Pinpoint the cell where the given text exists, returning its [x, y] midpoint coordinate. 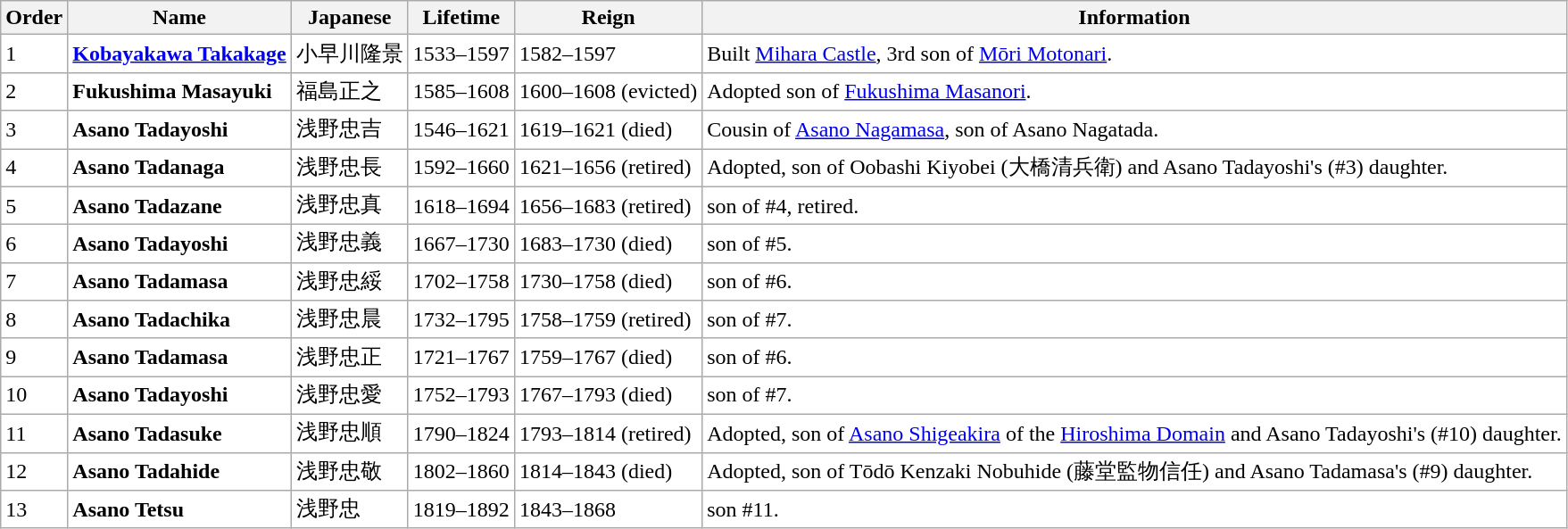
13 [34, 510]
1618–1694 [460, 205]
1582–1597 [608, 54]
浅野忠晨 [350, 319]
1752–1793 [460, 396]
son #11. [1134, 510]
Adopted, son of Tōdō Kenzaki Nobuhide (藤堂監物信任) and Asano Tadamasa's (#9) daughter. [1134, 471]
浅野忠真 [350, 205]
5 [34, 205]
son of #5. [1134, 244]
6 [34, 244]
Adopted son of Fukushima Masanori. [1134, 91]
9 [34, 357]
Asano Tadahide [179, 471]
Information [1134, 18]
Asano Tetsu [179, 510]
Lifetime [460, 18]
1790–1824 [460, 434]
1683–1730 (died) [608, 244]
浅野忠義 [350, 244]
浅野忠 [350, 510]
Reign [608, 18]
浅野忠綏 [350, 282]
Asano Tadasuke [179, 434]
7 [34, 282]
4 [34, 168]
1702–1758 [460, 282]
Cousin of Asano Nagamasa, son of Asano Nagatada. [1134, 130]
1759–1767 (died) [608, 357]
1721–1767 [460, 357]
1619–1621 (died) [608, 130]
Built Mihara Castle, 3rd son of Mōri Motonari. [1134, 54]
Asano Tadachika [179, 319]
8 [34, 319]
小早川隆景 [350, 54]
1730–1758 (died) [608, 282]
浅野忠順 [350, 434]
Asano Tadazane [179, 205]
浅野忠正 [350, 357]
1758–1759 (retired) [608, 319]
2 [34, 91]
Adopted, son of Oobashi Kiyobei (大橋清兵衛) and Asano Tadayoshi's (#3) daughter. [1134, 168]
浅野忠敬 [350, 471]
1819–1892 [460, 510]
Kobayakawa Takakage [179, 54]
1732–1795 [460, 319]
son of #4, retired. [1134, 205]
Japanese [350, 18]
1656–1683 (retired) [608, 205]
1592–1660 [460, 168]
1793–1814 (retired) [608, 434]
1767–1793 (died) [608, 396]
1546–1621 [460, 130]
1621–1656 (retired) [608, 168]
3 [34, 130]
浅野忠長 [350, 168]
浅野忠吉 [350, 130]
1533–1597 [460, 54]
1 [34, 54]
1600–1608 (evicted) [608, 91]
1843–1868 [608, 510]
10 [34, 396]
1814–1843 (died) [608, 471]
1585–1608 [460, 91]
12 [34, 471]
福島正之 [350, 91]
Adopted, son of Asano Shigeakira of the Hiroshima Domain and Asano Tadayoshi's (#10) daughter. [1134, 434]
Asano Tadanaga [179, 168]
Fukushima Masayuki [179, 91]
Order [34, 18]
1667–1730 [460, 244]
Name [179, 18]
11 [34, 434]
1802–1860 [460, 471]
浅野忠愛 [350, 396]
